Find where the given text appears and provide that cell's center as (X, Y) coordinate. 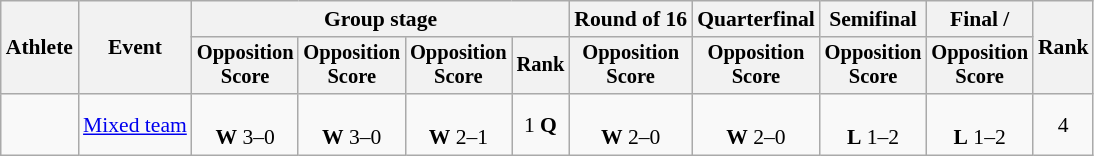
1 Q (541, 124)
W 2–1 (458, 124)
Semifinal (874, 19)
Final / (980, 19)
Quarterfinal (756, 19)
Mixed team (135, 124)
Athlete (40, 48)
Group stage (380, 19)
Round of 16 (630, 19)
4 (1064, 124)
Event (135, 48)
